Output the (X, Y) coordinate of the center of the cell containing the given text.  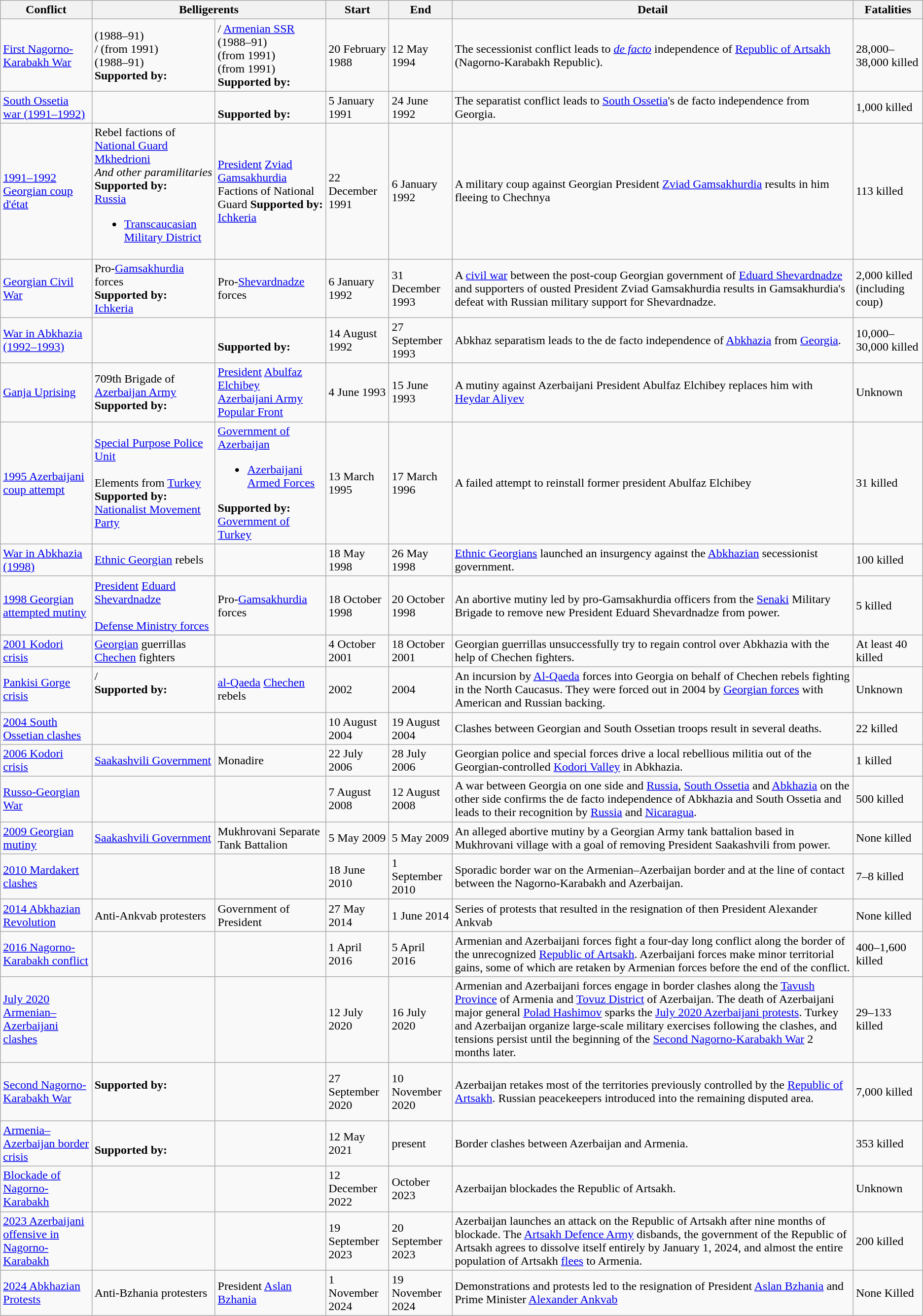
4 June 1993 (357, 392)
Rebel factions of National Guard Mkhedrioni And other paramilitaries Supported by: RussiaTranscaucasian Military District (153, 191)
12 December 2022 (357, 1189)
Demonstrations and protests led to the resignation of President Aslan Bzhania and Prime Minister Alexander Ankvab (653, 1293)
400–1,600 killed (887, 954)
2001 Kodori crisis (46, 651)
14 August 1992 (357, 340)
Abkhaz separatism leads to the de facto independence of Abkhazia from Georgia. (653, 340)
19 September 2023 (357, 1241)
Anti-Ankvab protesters (153, 915)
27 May 2014 (357, 915)
Sporadic border war on the Armenian–Azerbaijan border and at the line of contact between the Nagorno-Karabakh and Azerbaijan. (653, 877)
President Eduard ShevardnadzeDefense Ministry forces (153, 605)
5 killed (887, 605)
2006 Kodori crisis (46, 760)
Conflict (46, 10)
Armenia–Azerbaijan border crisis (46, 1143)
Government of AzerbaijanAzerbaijani Armed ForcesSupported by: Government of Turkey (270, 483)
2014 Abkhazian Revolution (46, 915)
South Ossetia war (1991–1992) (46, 107)
13 March 1995 (357, 483)
28 July 2006 (421, 760)
Detail (653, 10)
Ganja Uprising (46, 392)
Second Nagorno-Karabakh War (46, 1092)
Pro-Gamsakhurdia forces (270, 605)
The secessionist conflict leads to de facto independence of Republic of Artsakh (Nagorno-Karabakh Republic). (653, 55)
War in Abkhazia (1998) (46, 560)
President Zviad Gamsakhurdia Factions of National Guard Supported by: Ichkeria (270, 191)
Russo-Georgian War (46, 799)
353 killed (887, 1143)
At least 40 killed (887, 651)
Mukhrovani Separate Tank Battalion (270, 838)
1 killed (887, 760)
1991–1992 Georgian coup d'état (46, 191)
1 April 2016 (357, 954)
Ethnic Georgian rebels (153, 560)
October 2023 (421, 1189)
31 killed (887, 483)
12 May 2021 (357, 1143)
2010 Mardakert clashes (46, 877)
al-Qaeda Chechen rebels (270, 689)
First Nagorno-Karabakh War (46, 55)
4 October 2001 (357, 651)
A mutiny against Azerbaijani President Abulfaz Elchibey replaces him with Heydar Aliyev (653, 392)
July 2020 Armenian–Azerbaijani clashes (46, 1020)
Georgian Civil War (46, 288)
28,000–38,000 killed (887, 55)
12 August 2008 (421, 799)
2023 Azerbaijani offensive in Nagorno-Karabakh (46, 1241)
20 October 1998 (421, 605)
29–133 killed (887, 1020)
1998 Georgian attempted mutiny (46, 605)
15 June 1993 (421, 392)
Blockade of Nagorno-Karabakh (46, 1189)
1 November 2024 (357, 1293)
Fatalities (887, 10)
1 June 2014 (421, 915)
27 September 2020 (357, 1092)
Georgian guerrillas unsuccessfully try to regain control over Abkhazia with the help of Chechen fighters. (653, 651)
1,000 killed (887, 107)
Pro-Shevardnadze forces (270, 288)
26 May 1998 (421, 560)
19 November 2024 (421, 1293)
(1988–91)/ (from 1991) (1988–91)Supported by: (153, 55)
27 September 1993 (421, 340)
31 December 1993 (421, 288)
Georgian police and special forces drive a local rebellious militia out of the Georgian-controlled Kodori Valley in Abkhazia. (653, 760)
An alleged abortive mutiny by a Georgian Army tank battalion based in Mukhrovani village with a goal of removing President Saakashvili from power. (653, 838)
1995 Azerbaijani coup attempt (46, 483)
2002 (357, 689)
200 killed (887, 1241)
/ Supported by: (153, 689)
President Aslan Bzhania (270, 1293)
Border clashes between Azerbaijan and Armenia. (653, 1143)
Pankisi Gorge crisis (46, 689)
22 killed (887, 728)
War in Abkhazia (1992–1993) (46, 340)
20 February 1988 (357, 55)
18 October 1998 (357, 605)
Start (357, 10)
500 killed (887, 799)
Special Purpose Police Unit Elements from Turkey Supported by: Nationalist Movement Party (153, 483)
7–8 killed (887, 877)
Series of protests that resulted in the resignation of then President Alexander Ankvab (653, 915)
Georgian guerrillas Chechen fighters (153, 651)
5 January 1991 (357, 107)
President Abulfaz Elchibey Azerbaijani Army Popular Front (270, 392)
12 May 1994 (421, 55)
End (421, 10)
18 June 2010 (357, 877)
113 killed (887, 191)
/ Armenian SSR (1988–91) (from 1991) (from 1991)Supported by: (270, 55)
Ethnic Georgians launched an insurgency against the Abkhazian secessionist government. (653, 560)
None Killed (887, 1293)
18 October 2001 (421, 651)
18 May 1998 (357, 560)
2016 Nagorno-Karabakh conflict (46, 954)
present (421, 1143)
2004 (421, 689)
Monadire (270, 760)
20 September 2023 (421, 1241)
12 July 2020 (357, 1020)
100 killed (887, 560)
19 August 2004 (421, 728)
10 November 2020 (421, 1092)
24 June 1992 (421, 107)
A military coup against Georgian President Zviad Gamsakhurdia results in him fleeing to Chechnya (653, 191)
Pro-Gamsakhurdia forcesSupported by: Ichkeria (153, 288)
5 April 2016 (421, 954)
Azerbaijan blockades the Republic of Artsakh. (653, 1189)
2004 South Ossetian clashes (46, 728)
22 July 2006 (357, 760)
Belligerents (209, 10)
22 December 1991 (357, 191)
2009 Georgian mutiny (46, 838)
709th Brigade of Azerbaijan ArmySupported by: (153, 392)
10 August 2004 (357, 728)
Clashes between Georgian and South Ossetian troops result in several deaths. (653, 728)
Government of President (270, 915)
1 September 2010 (421, 877)
10,000–30,000 killed (887, 340)
7 August 2008 (357, 799)
An abortive mutiny led by pro-Gamsakhurdia officers from the Senaki Military Brigade to remove new President Eduard Shevardnadze from power. (653, 605)
2,000 killed (including coup) (887, 288)
The separatist conflict leads to South Ossetia's de facto independence from Georgia. (653, 107)
Anti-Bzhania protesters (153, 1293)
17 March 1996 (421, 483)
16 July 2020 (421, 1020)
7,000 killed (887, 1092)
2024 Abkhazian Protests (46, 1293)
A failed attempt to reinstall former president Abulfaz Elchibey (653, 483)
